Return the [x, y] coordinate for the center point of the cell that contains the specified text.  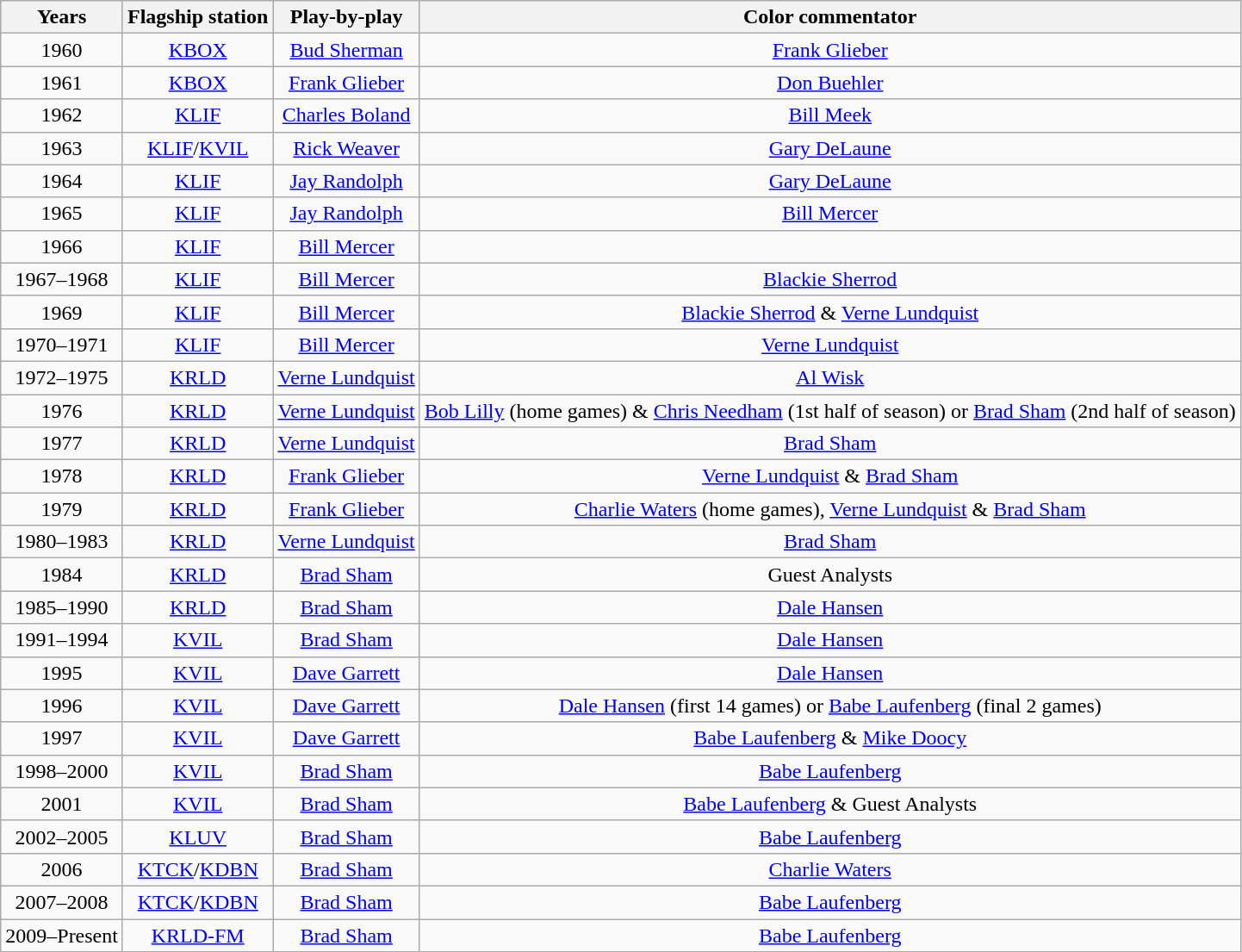
KRLD-FM [197, 935]
Babe Laufenberg & Guest Analysts [830, 804]
Color commentator [830, 17]
1964 [62, 181]
1965 [62, 214]
Play-by-play [346, 17]
1991–1994 [62, 640]
Charlie Waters [830, 869]
1961 [62, 83]
Rick Weaver [346, 148]
1995 [62, 673]
Bud Sherman [346, 50]
Dale Hansen (first 14 games) or Babe Laufenberg (final 2 games) [830, 706]
Don Buehler [830, 83]
2006 [62, 869]
1996 [62, 706]
1980–1983 [62, 542]
Blackie Sherrod [830, 279]
Verne Lundquist & Brad Sham [830, 476]
1972–1975 [62, 377]
1977 [62, 444]
Blackie Sherrod & Verne Lundquist [830, 312]
1966 [62, 246]
2002–2005 [62, 837]
2007–2008 [62, 902]
1979 [62, 509]
Charlie Waters (home games), Verne Lundquist & Brad Sham [830, 509]
Babe Laufenberg & Mike Doocy [830, 738]
Years [62, 17]
1997 [62, 738]
1960 [62, 50]
KLUV [197, 837]
1998–2000 [62, 771]
2009–Present [62, 935]
2001 [62, 804]
1962 [62, 115]
1969 [62, 312]
1967–1968 [62, 279]
Flagship station [197, 17]
1984 [62, 575]
1976 [62, 411]
1963 [62, 148]
KLIF/KVIL [197, 148]
Al Wisk [830, 377]
1985–1990 [62, 607]
Guest Analysts [830, 575]
Bill Meek [830, 115]
1978 [62, 476]
Charles Boland [346, 115]
1970–1971 [62, 345]
Bob Lilly (home games) & Chris Needham (1st half of season) or Brad Sham (2nd half of season) [830, 411]
